Return the [x, y] coordinate for the center point of the cell that contains the specified text.  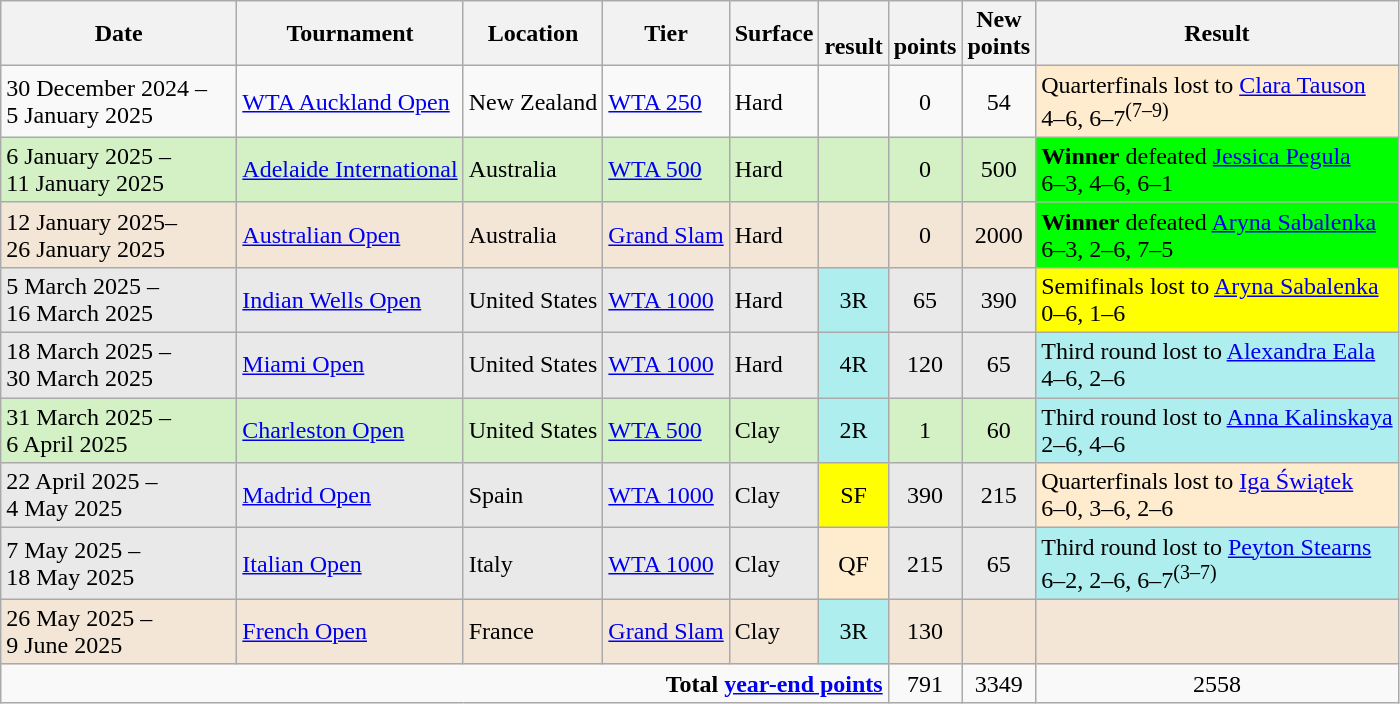
Total year-end points [444, 683]
Third round lost to Anna Kalinskaya2–6, 4–6 [1217, 430]
Winner defeated Aryna Sabalenka6–3, 2–6, 7–5 [1217, 234]
Result [1217, 34]
WTA 250 [666, 102]
2558 [1217, 683]
4R [854, 366]
Tier [666, 34]
30 December 2024 – 5 January 2025 [119, 102]
New Zealand [533, 102]
Third round lost to Peyton Stearns6–2, 2–6, 6–7(3–7) [1217, 564]
6 January 2025 – 11 January 2025 [119, 170]
Semifinals lost to Aryna Sabalenka0–6, 1–6 [1217, 300]
22 April 2025 –4 May 2025 [119, 496]
5 March 2025 –16 March 2025 [119, 300]
Quarterfinals lost to Clara Tauson4–6, 6–7(7–9) [1217, 102]
Miami Open [350, 366]
Surface [774, 34]
120 [925, 366]
Australian Open [350, 234]
Third round lost to Alexandra Eala4–6, 2–6 [1217, 366]
Indian Wells Open [350, 300]
Winner defeated Jessica Pegula6–3, 4–6, 6–1 [1217, 170]
France [533, 632]
Italy [533, 564]
Newpoints [999, 34]
points [925, 34]
31 March 2025 – 6 April 2025 [119, 430]
SF [854, 496]
2000 [999, 234]
result [854, 34]
French Open [350, 632]
1 [925, 430]
2R [854, 430]
Charleston Open [350, 430]
12 January 2025–26 January 2025 [119, 234]
500 [999, 170]
QF [854, 564]
Madrid Open [350, 496]
Italian Open [350, 564]
Spain [533, 496]
54 [999, 102]
18 March 2025 –30 March 2025 [119, 366]
130 [925, 632]
WTA Auckland Open [350, 102]
26 May 2025 –9 June 2025 [119, 632]
791 [925, 683]
Date [119, 34]
3349 [999, 683]
Adelaide International [350, 170]
Quarterfinals lost to Iga Świątek6–0, 3–6, 2–6 [1217, 496]
Tournament [350, 34]
7 May 2025 –18 May 2025 [119, 564]
Location [533, 34]
60 [999, 430]
